Pinpoint the cell where the given text exists, returning its (X, Y) midpoint coordinate. 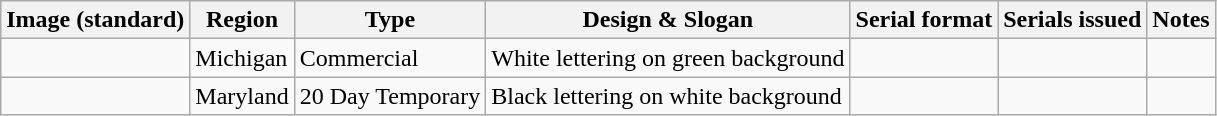
White lettering on green background (668, 58)
Image (standard) (96, 20)
Serials issued (1072, 20)
Region (242, 20)
Michigan (242, 58)
Type (390, 20)
Black lettering on white background (668, 96)
Commercial (390, 58)
Notes (1181, 20)
Design & Slogan (668, 20)
20 Day Temporary (390, 96)
Serial format (924, 20)
Maryland (242, 96)
